Output the [x, y] coordinate of the center of the cell containing the given text.  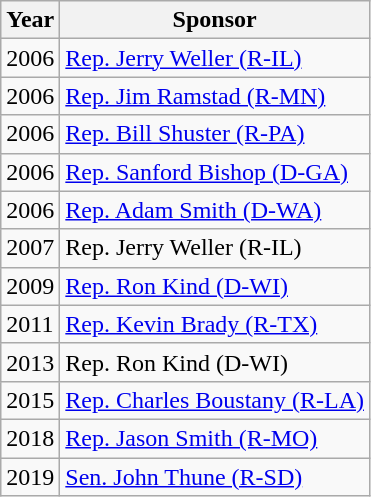
Rep. Charles Boustany (R-LA) [215, 400]
Sen. John Thune (R-SD) [215, 477]
2007 [30, 248]
2009 [30, 286]
2019 [30, 477]
2011 [30, 324]
Rep. Adam Smith (D-WA) [215, 210]
2013 [30, 362]
Year [30, 20]
Rep. Jim Ramstad (R-MN) [215, 96]
Rep. Kevin Brady (R-TX) [215, 324]
Rep. Jason Smith (R-MO) [215, 438]
Sponsor [215, 20]
Rep. Sanford Bishop (D-GA) [215, 172]
Rep. Bill Shuster (R-PA) [215, 134]
2015 [30, 400]
2018 [30, 438]
